Detect which cell encompasses the target text, then output its [x, y] center coordinate. 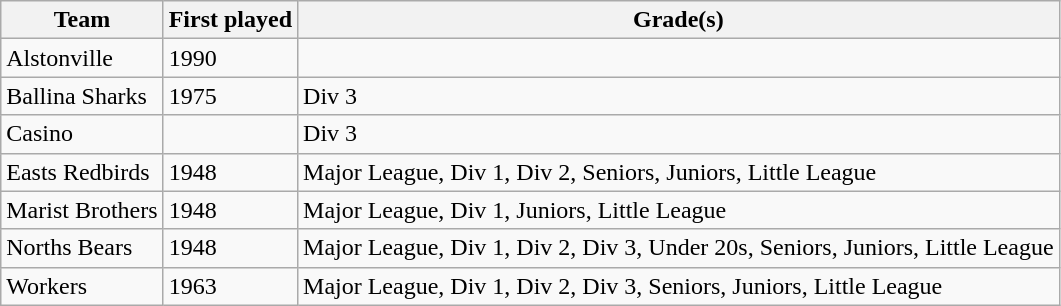
Major League, Div 1, Div 2, Div 3, Seniors, Juniors, Little League [679, 286]
Easts Redbirds [82, 172]
Team [82, 20]
Norths Bears [82, 248]
Major League, Div 1, Juniors, Little League [679, 210]
1975 [230, 96]
1963 [230, 286]
Ballina Sharks [82, 96]
Major League, Div 1, Div 2, Seniors, Juniors, Little League [679, 172]
Major League, Div 1, Div 2, Div 3, Under 20s, Seniors, Juniors, Little League [679, 248]
Workers [82, 286]
Grade(s) [679, 20]
Casino [82, 134]
First played [230, 20]
Marist Brothers [82, 210]
1990 [230, 58]
Alstonville [82, 58]
